Find where the given text appears and provide that cell's center as (x, y) coordinate. 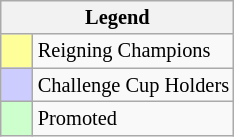
Challenge Cup Holders (134, 85)
Promoted (134, 118)
Legend (118, 17)
Reigning Champions (134, 51)
